Pinpoint the cell where the given text exists, returning its (X, Y) midpoint coordinate. 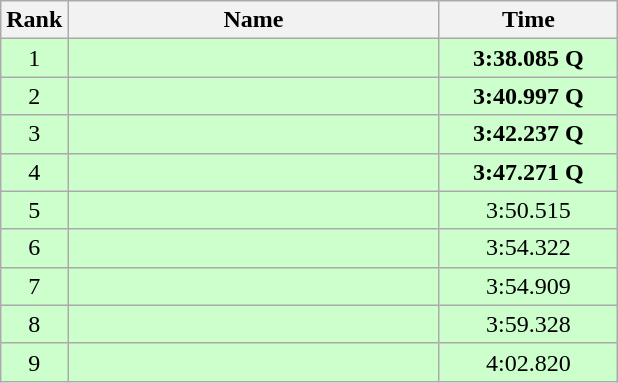
3:54.909 (528, 286)
3:38.085 Q (528, 58)
3:42.237 Q (528, 134)
3:59.328 (528, 324)
Time (528, 20)
4 (34, 172)
4:02.820 (528, 362)
3:54.322 (528, 248)
Rank (34, 20)
9 (34, 362)
8 (34, 324)
3:40.997 Q (528, 96)
3 (34, 134)
7 (34, 286)
3:47.271 Q (528, 172)
6 (34, 248)
1 (34, 58)
5 (34, 210)
3:50.515 (528, 210)
2 (34, 96)
Name (254, 20)
